Scan for the cell matching the given text and deliver its (x, y) coordinate at center. 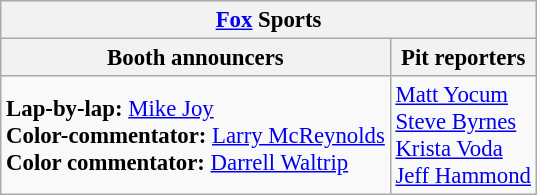
Matt YocumSteve ByrnesKrista VodaJeff Hammond (463, 136)
Pit reporters (463, 58)
Lap-by-lap: Mike JoyColor-commentator: Larry McReynoldsColor commentator: Darrell Waltrip (196, 136)
Booth announcers (196, 58)
Fox Sports (269, 20)
